Locate the cell with the specified text and output its [x, y] center coordinate. 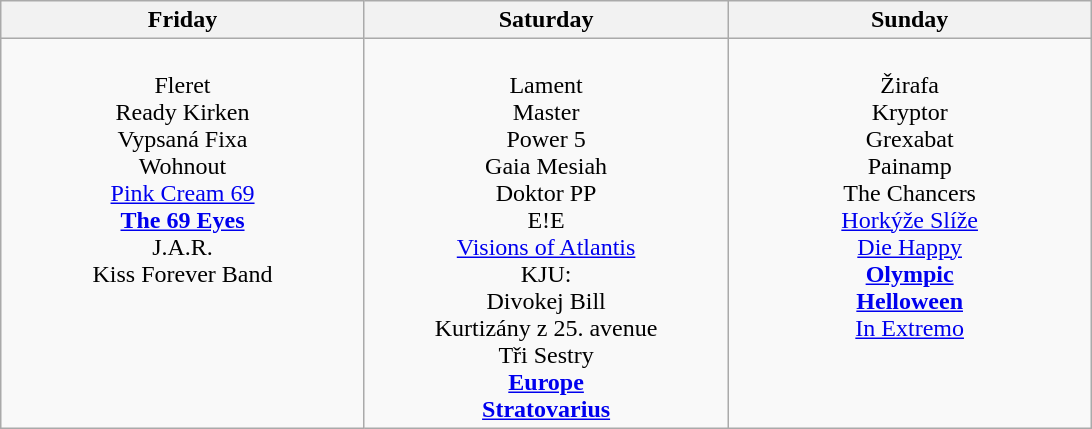
Friday [183, 20]
Žirafa Kryptor Grexabat Painamp The Chancers Horkýže Slíže Die Happy Olympic Helloween In Extremo [910, 234]
Fleret Ready Kirken Vypsaná Fixa Wohnout Pink Cream 69 The 69 Eyes J.A.R. Kiss Forever Band [183, 234]
Sunday [910, 20]
Saturday [546, 20]
Lament Master Power 5 Gaia Mesiah Doktor PP E!E Visions of Atlantis KJU: Divokej Bill Kurtizány z 25. avenue Tři Sestry Europe Stratovarius [546, 234]
